Search for the cell housing the specified text and yield its [X, Y] center coordinate. 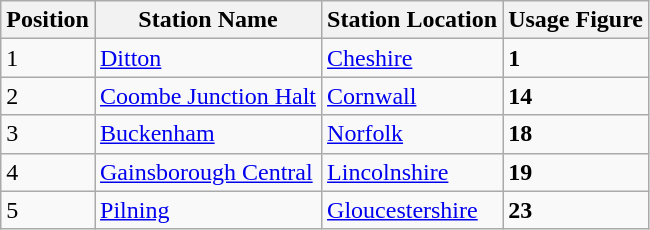
2 [48, 96]
19 [576, 172]
Norfolk [412, 134]
Position [48, 20]
Gainsborough Central [208, 172]
18 [576, 134]
Buckenham [208, 134]
Station Name [208, 20]
Cheshire [412, 58]
Station Location [412, 20]
Gloucestershire [412, 210]
Ditton [208, 58]
23 [576, 210]
3 [48, 134]
Usage Figure [576, 20]
5 [48, 210]
Lincolnshire [412, 172]
Cornwall [412, 96]
Coombe Junction Halt [208, 96]
Pilning [208, 210]
14 [576, 96]
4 [48, 172]
